Provide the [X, Y] coordinate of the cell's center where the given text is located.  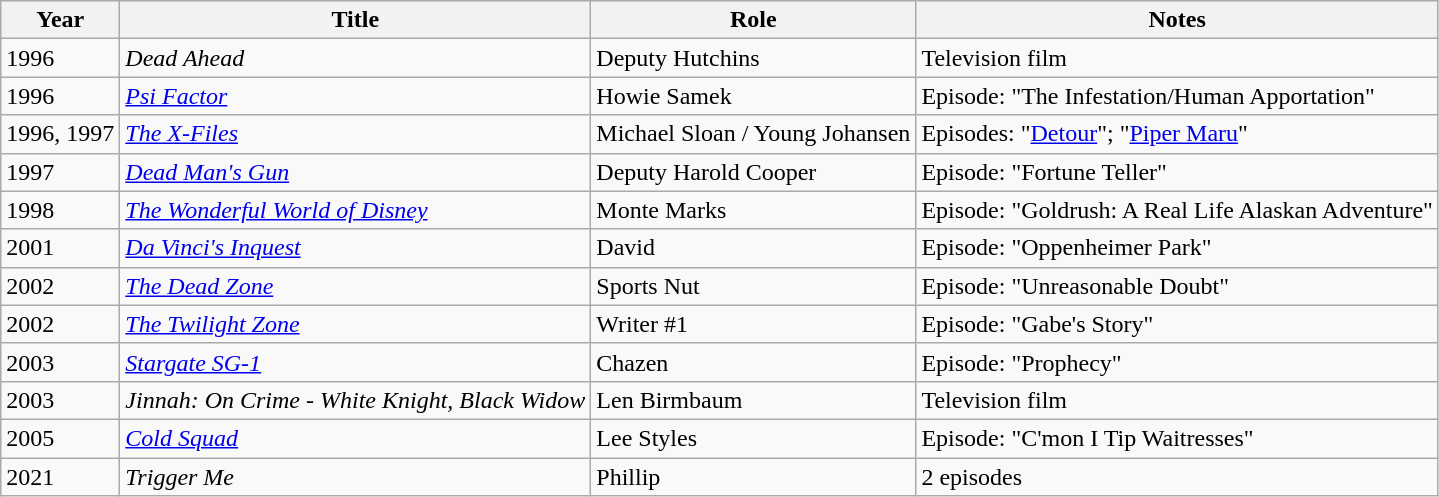
Episode: "Goldrush: A Real Life Alaskan Adventure" [1178, 210]
Dead Ahead [356, 58]
2005 [60, 438]
Year [60, 20]
Sports Nut [754, 286]
1997 [60, 172]
2 episodes [1178, 477]
Deputy Harold Cooper [754, 172]
1996, 1997 [60, 134]
Cold Squad [356, 438]
Howie Samek [754, 96]
Jinnah: On Crime - White Knight, Black Widow [356, 400]
Lee Styles [754, 438]
Len Birmbaum [754, 400]
2001 [60, 248]
Title [356, 20]
The X-Files [356, 134]
Michael Sloan / Young Johansen [754, 134]
Writer #1 [754, 324]
The Twilight Zone [356, 324]
Episode: "Fortune Teller" [1178, 172]
Phillip [754, 477]
Stargate SG-1 [356, 362]
Dead Man's Gun [356, 172]
Da Vinci's Inquest [356, 248]
2021 [60, 477]
The Wonderful World of Disney [356, 210]
David [754, 248]
Chazen [754, 362]
Notes [1178, 20]
Episode: "The Infestation/Human Apportation" [1178, 96]
Episode: "C'mon I Tip Waitresses" [1178, 438]
Episode: "Unreasonable Doubt" [1178, 286]
Psi Factor [356, 96]
Episode: "Prophecy" [1178, 362]
1998 [60, 210]
Monte Marks [754, 210]
Episode: "Gabe's Story" [1178, 324]
The Dead Zone [356, 286]
Episode: "Oppenheimer Park" [1178, 248]
Episodes: "Detour"; "Piper Maru" [1178, 134]
Deputy Hutchins [754, 58]
Trigger Me [356, 477]
Role [754, 20]
